Return [X, Y] of the center of cell containing provided text 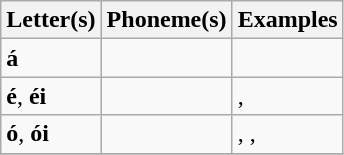
é, éi [51, 96]
, [288, 96]
Phoneme(s) [166, 20]
ó, ói [51, 134]
Letter(s) [51, 20]
, , [288, 134]
á [51, 58]
Examples [288, 20]
